Output the (X, Y) coordinate of the center of the cell containing the given text.  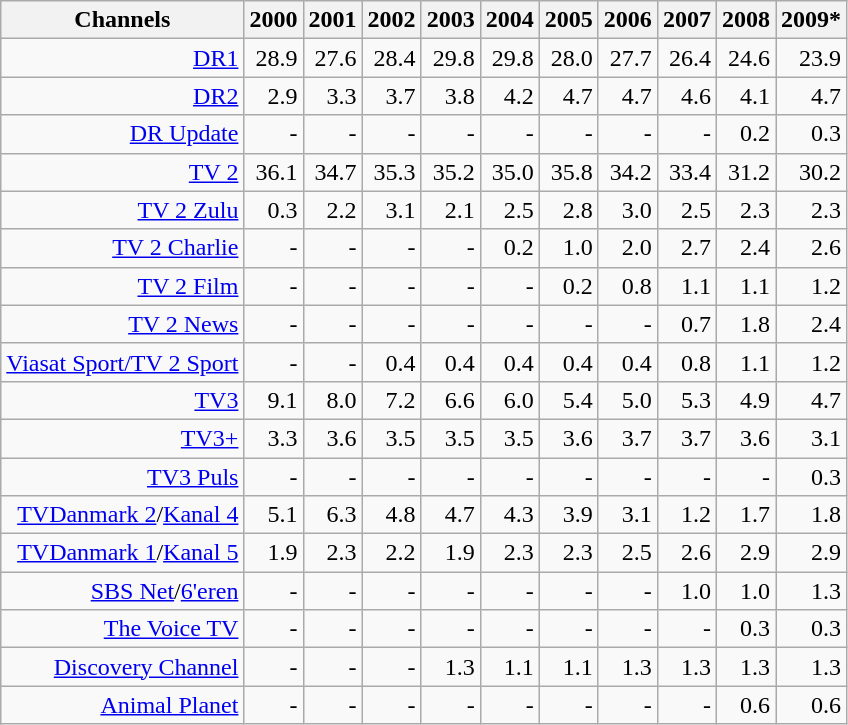
3.8 (450, 96)
6.3 (332, 515)
2.8 (568, 210)
2.0 (628, 248)
DR Update (122, 134)
TVDanmark 1/Kanal 5 (122, 553)
26.4 (686, 58)
2007 (686, 20)
34.7 (332, 172)
TV 2 Charlie (122, 248)
9.1 (274, 400)
5.0 (628, 400)
Viasat Sport/TV 2 Sport (122, 362)
4.6 (686, 96)
DR2 (122, 96)
30.2 (812, 172)
23.9 (812, 58)
4.2 (510, 96)
TVDanmark 2/Kanal 4 (122, 515)
SBS Net/6'eren (122, 591)
35.0 (510, 172)
DR1 (122, 58)
TV 2 Zulu (122, 210)
2008 (746, 20)
35.3 (392, 172)
2005 (568, 20)
4.8 (392, 515)
28.9 (274, 58)
3.0 (628, 210)
The Voice TV (122, 629)
35.2 (450, 172)
Discovery Channel (122, 667)
4.9 (746, 400)
2002 (392, 20)
2001 (332, 20)
8.0 (332, 400)
36.1 (274, 172)
2006 (628, 20)
3.9 (568, 515)
5.3 (686, 400)
5.4 (568, 400)
1.7 (746, 515)
35.8 (568, 172)
33.4 (686, 172)
27.6 (332, 58)
TV3 Puls (122, 477)
6.0 (510, 400)
5.1 (274, 515)
TV 2 (122, 172)
2.1 (450, 210)
2000 (274, 20)
27.7 (628, 58)
4.1 (746, 96)
TV3+ (122, 438)
28.0 (568, 58)
2003 (450, 20)
TV3 (122, 400)
34.2 (628, 172)
2009* (812, 20)
2004 (510, 20)
TV 2 News (122, 324)
TV 2 Film (122, 286)
Channels (122, 20)
28.4 (392, 58)
4.3 (510, 515)
31.2 (746, 172)
24.6 (746, 58)
2.7 (686, 248)
6.6 (450, 400)
7.2 (392, 400)
0.7 (686, 324)
Animal Planet (122, 705)
